Extract the [x, y] coordinate from the center of the cell holding the provided text.  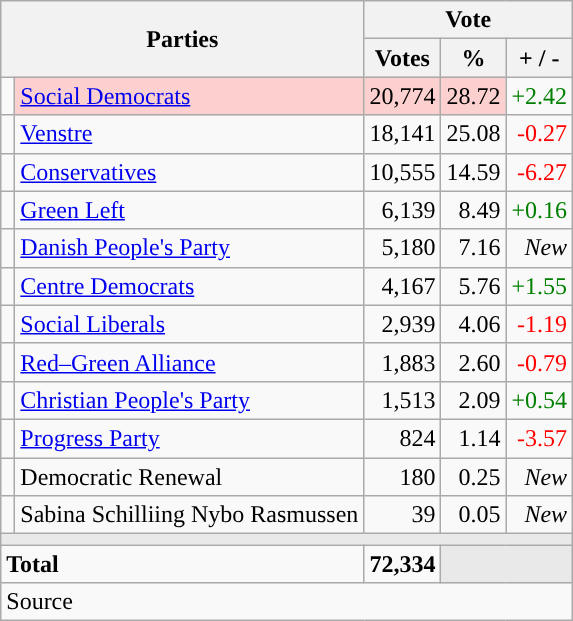
0.05 [474, 515]
39 [402, 515]
Sabina Schilliing Nybo Rasmussen [190, 515]
-0.27 [540, 134]
Danish People's Party [190, 248]
1,883 [402, 362]
6,139 [402, 210]
+0.16 [540, 210]
Progress Party [190, 438]
+ / - [540, 58]
Source [287, 602]
Social Liberals [190, 324]
Centre Democrats [190, 286]
1.14 [474, 438]
4,167 [402, 286]
Democratic Renewal [190, 477]
2.09 [474, 400]
1,513 [402, 400]
180 [402, 477]
28.72 [474, 96]
% [474, 58]
Votes [402, 58]
Conservatives [190, 172]
Venstre [190, 134]
18,141 [402, 134]
+1.55 [540, 286]
7.16 [474, 248]
8.49 [474, 210]
5.76 [474, 286]
Christian People's Party [190, 400]
20,774 [402, 96]
Vote [468, 20]
25.08 [474, 134]
-3.57 [540, 438]
+2.42 [540, 96]
4.06 [474, 324]
2.60 [474, 362]
Green Left [190, 210]
10,555 [402, 172]
14.59 [474, 172]
Total [182, 564]
Social Democrats [190, 96]
-6.27 [540, 172]
+0.54 [540, 400]
-1.19 [540, 324]
824 [402, 438]
Red–Green Alliance [190, 362]
-0.79 [540, 362]
5,180 [402, 248]
72,334 [402, 564]
2,939 [402, 324]
Parties [182, 39]
0.25 [474, 477]
